Find where the given text appears and provide that cell's center as (x, y) coordinate. 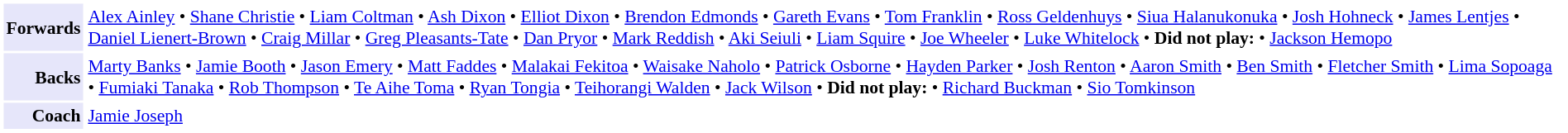
Jamie Joseph (825, 116)
Forwards (43, 26)
Coach (43, 116)
Backs (43, 76)
